For the text-containing cell, return its midpoint in (X, Y) coordinate format. 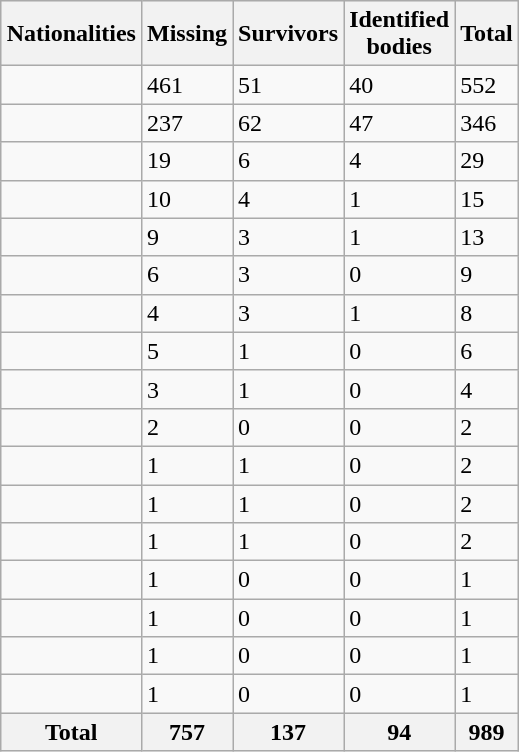
51 (288, 85)
Missing (186, 34)
989 (487, 732)
47 (400, 123)
19 (186, 161)
237 (186, 123)
40 (400, 85)
8 (487, 313)
13 (487, 237)
15 (487, 199)
Identifiedbodies (400, 34)
137 (288, 732)
62 (288, 123)
5 (186, 351)
29 (487, 161)
10 (186, 199)
461 (186, 85)
757 (186, 732)
Survivors (288, 34)
94 (400, 732)
346 (487, 123)
Nationalities (71, 34)
552 (487, 85)
